Detect which cell encompasses the target text, then output its [X, Y] center coordinate. 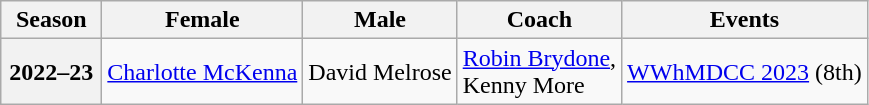
Season [52, 20]
WWhMDCC 2023 (8th) [745, 72]
Events [745, 20]
Male [380, 20]
2022–23 [52, 72]
Female [202, 20]
Robin Brydone,Kenny More [539, 72]
David Melrose [380, 72]
Coach [539, 20]
Charlotte McKenna [202, 72]
